From the cell containing the given text, extract its center point as [x, y] coordinate. 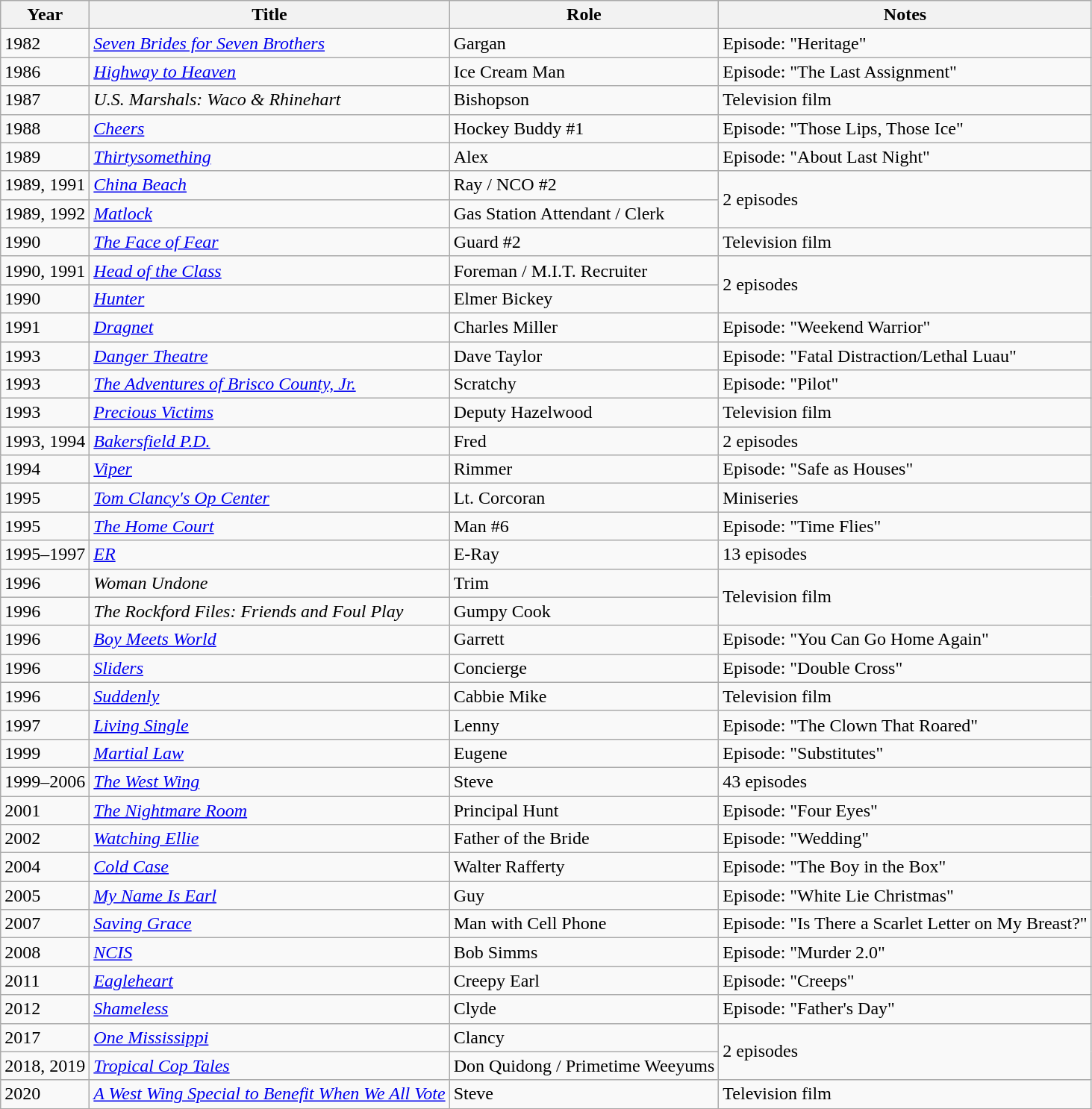
Episode: "White Lie Christmas" [905, 896]
Gumpy Cook [584, 611]
Alex [584, 157]
Seven Brides for Seven Brothers [269, 43]
Living Single [269, 725]
Bishopson [584, 100]
2004 [45, 867]
1987 [45, 100]
Foreman / M.I.T. Recruiter [584, 270]
Title [269, 15]
Notes [905, 15]
Cheers [269, 128]
Saving Grace [269, 924]
Lenny [584, 725]
Hockey Buddy #1 [584, 128]
1993, 1994 [45, 441]
Episode: "Murder 2.0" [905, 952]
Episode: "Is There a Scarlet Letter on My Breast?" [905, 924]
Watching Ellie [269, 839]
43 episodes [905, 781]
ER [269, 554]
Father of the Bride [584, 839]
Episode: "Four Eyes" [905, 810]
Elmer Bickey [584, 299]
Episode: "Father's Day" [905, 1009]
One Mississippi [269, 1037]
Clyde [584, 1009]
Episode: "Wedding" [905, 839]
Eugene [584, 753]
Gargan [584, 43]
Guy [584, 896]
Dragnet [269, 327]
Boy Meets World [269, 640]
2011 [45, 981]
Man #6 [584, 526]
1997 [45, 725]
Episode: "Heritage" [905, 43]
2002 [45, 839]
2008 [45, 952]
Head of the Class [269, 270]
The West Wing [269, 781]
Tom Clancy's Op Center [269, 498]
Cold Case [269, 867]
1995–1997 [45, 554]
13 episodes [905, 554]
Thirtysomething [269, 157]
1989, 1991 [45, 185]
Woman Undone [269, 583]
1994 [45, 469]
2020 [45, 1094]
Episode: "Substitutes" [905, 753]
Episode: "Double Cross" [905, 668]
2012 [45, 1009]
A West Wing Special to Benefit When We All Vote [269, 1094]
Episode: "Time Flies" [905, 526]
Episode: "Pilot" [905, 384]
The Home Court [269, 526]
The Adventures of Brisco County, Jr. [269, 384]
Episode: "The Boy in the Box" [905, 867]
Cabbie Mike [584, 696]
Bakersfield P.D. [269, 441]
The Face of Fear [269, 242]
Creepy Earl [584, 981]
The Rockford Files: Friends and Foul Play [269, 611]
Shameless [269, 1009]
Deputy Hazelwood [584, 413]
Bob Simms [584, 952]
Role [584, 15]
Eagleheart [269, 981]
1989, 1992 [45, 213]
Clancy [584, 1037]
Dave Taylor [584, 356]
Charles Miller [584, 327]
Danger Theatre [269, 356]
Garrett [584, 640]
1986 [45, 72]
Episode: "About Last Night" [905, 157]
Episode: "Creeps" [905, 981]
Sliders [269, 668]
My Name Is Earl [269, 896]
U.S. Marshals: Waco & Rhinehart [269, 100]
2005 [45, 896]
China Beach [269, 185]
E-Ray [584, 554]
Gas Station Attendant / Clerk [584, 213]
Tropical Cop Tales [269, 1066]
Concierge [584, 668]
2018, 2019 [45, 1066]
Ice Cream Man [584, 72]
Guard #2 [584, 242]
The Nightmare Room [269, 810]
1990, 1991 [45, 270]
Year [45, 15]
Man with Cell Phone [584, 924]
Precious Victims [269, 413]
Ray / NCO #2 [584, 185]
Episode: "The Last Assignment" [905, 72]
Hunter [269, 299]
Highway to Heaven [269, 72]
1991 [45, 327]
1988 [45, 128]
2007 [45, 924]
Principal Hunt [584, 810]
Scratchy [584, 384]
1982 [45, 43]
Episode: "Weekend Warrior" [905, 327]
Viper [269, 469]
1999–2006 [45, 781]
Episode: "Those Lips, Those Ice" [905, 128]
Trim [584, 583]
Don Quidong / Primetime Weeyums [584, 1066]
Episode: "Safe as Houses" [905, 469]
Fred [584, 441]
NCIS [269, 952]
Walter Rafferty [584, 867]
2017 [45, 1037]
Episode: "Fatal Distraction/Lethal Luau" [905, 356]
Rimmer [584, 469]
Martial Law [269, 753]
Lt. Corcoran [584, 498]
Matlock [269, 213]
1989 [45, 157]
Miniseries [905, 498]
1999 [45, 753]
2001 [45, 810]
Episode: "The Clown That Roared" [905, 725]
Episode: "You Can Go Home Again" [905, 640]
Suddenly [269, 696]
